Extract the [x, y] coordinate from the center of the cell holding the provided text.  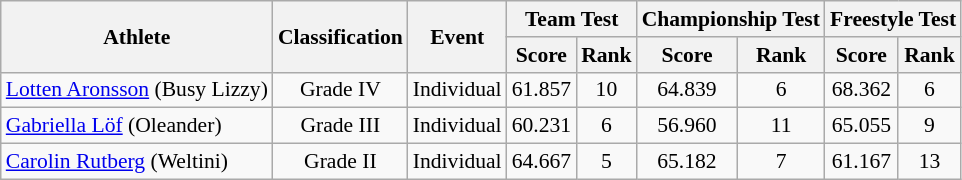
60.231 [542, 126]
5 [606, 162]
11 [781, 126]
68.362 [862, 90]
Classification [340, 36]
Event [458, 36]
Athlete [137, 36]
61.857 [542, 90]
Freestyle Test [893, 19]
65.182 [688, 162]
61.167 [862, 162]
9 [930, 126]
13 [930, 162]
Championship Test [731, 19]
7 [781, 162]
Grade II [340, 162]
Grade IV [340, 90]
64.667 [542, 162]
Lotten Aronsson (Busy Lizzy) [137, 90]
Grade III [340, 126]
Gabriella Löf (Oleander) [137, 126]
10 [606, 90]
64.839 [688, 90]
Carolin Rutberg (Weltini) [137, 162]
Team Test [572, 19]
56.960 [688, 126]
65.055 [862, 126]
